Scan for the cell matching the given text and deliver its [x, y] coordinate at center. 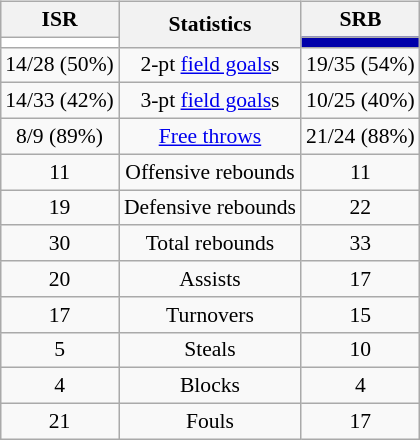
19 [60, 208]
Assists [210, 279]
Fouls [210, 421]
21/24 (88%) [360, 136]
Defensive rebounds [210, 208]
20 [60, 279]
14/28 (50%) [60, 65]
15 [360, 314]
22 [360, 208]
5 [60, 350]
33 [360, 243]
Statistics [210, 24]
10/25 (40%) [360, 101]
21 [60, 421]
Free throws [210, 136]
14/33 (42%) [60, 101]
Total rebounds [210, 243]
19/35 (54%) [360, 65]
Turnovers [210, 314]
SRB [360, 19]
2-pt field goalss [210, 65]
ISR [60, 19]
Offensive rebounds [210, 172]
30 [60, 243]
Blocks [210, 386]
10 [360, 350]
Steals [210, 350]
3-pt field goalss [210, 101]
8/9 (89%) [60, 136]
